Detect which cell encompasses the target text, then output its (x, y) center coordinate. 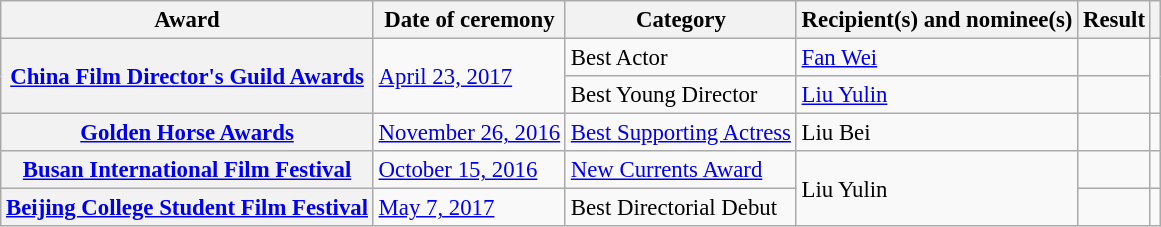
Best Supporting Actress (680, 133)
Category (680, 20)
Award (188, 20)
October 15, 2016 (469, 170)
Best Actor (680, 58)
Busan International Film Festival (188, 170)
New Currents Award (680, 170)
November 26, 2016 (469, 133)
Best Directorial Debut (680, 208)
April 23, 2017 (469, 76)
Golden Horse Awards (188, 133)
Date of ceremony (469, 20)
Liu Bei (936, 133)
Recipient(s) and nominee(s) (936, 20)
China Film Director's Guild Awards (188, 76)
Result (1114, 20)
Fan Wei (936, 58)
Beijing College Student Film Festival (188, 208)
Best Young Director (680, 95)
May 7, 2017 (469, 208)
